From the cell containing the given text, extract its center point as [X, Y] coordinate. 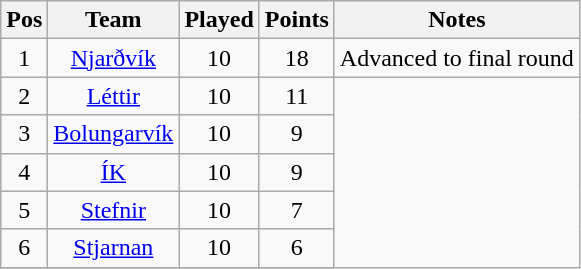
Played [219, 20]
Léttir [114, 96]
Team [114, 20]
11 [296, 96]
2 [24, 96]
Notes [456, 20]
7 [296, 210]
Advanced to final round [456, 58]
Stjarnan [114, 248]
Pos [24, 20]
3 [24, 134]
1 [24, 58]
Bolungarvík [114, 134]
5 [24, 210]
4 [24, 172]
18 [296, 58]
ÍK [114, 172]
Njarðvík [114, 58]
Stefnir [114, 210]
Points [296, 20]
